Return the [X, Y] coordinate for the center point of the cell that contains the specified text.  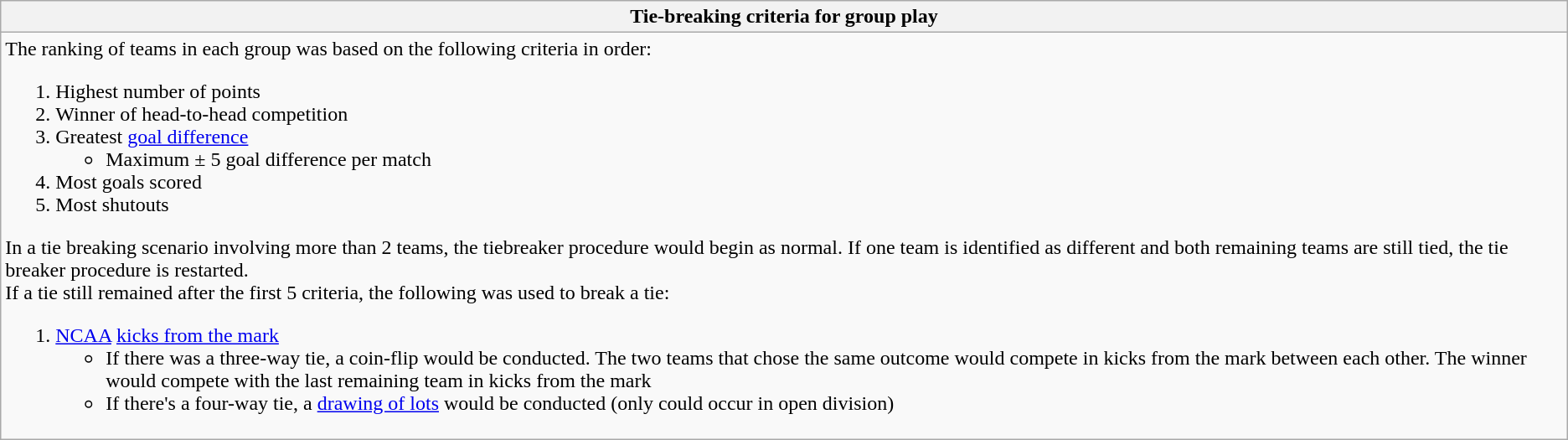
Tie-breaking criteria for group play [784, 17]
